Determine the [X, Y] coordinate at the center of the cell enclosing the given text.  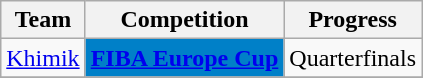
Competition [184, 20]
Quarterfinals [353, 58]
Khimik [43, 58]
Team [43, 20]
Progress [353, 20]
FIBA Europe Cup [184, 58]
